Identify which cell holds the provided text, then report its [x, y] central coordinate. 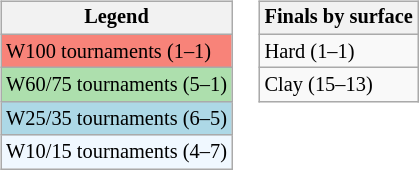
Hard (1–1) [339, 51]
Legend [116, 18]
Clay (15–13) [339, 85]
W25/35 tournaments (6–5) [116, 119]
W100 tournaments (1–1) [116, 51]
Finals by surface [339, 18]
W60/75 tournaments (5–1) [116, 85]
W10/15 tournaments (4–7) [116, 152]
